Output the (x, y) coordinate of the center of the cell containing the given text.  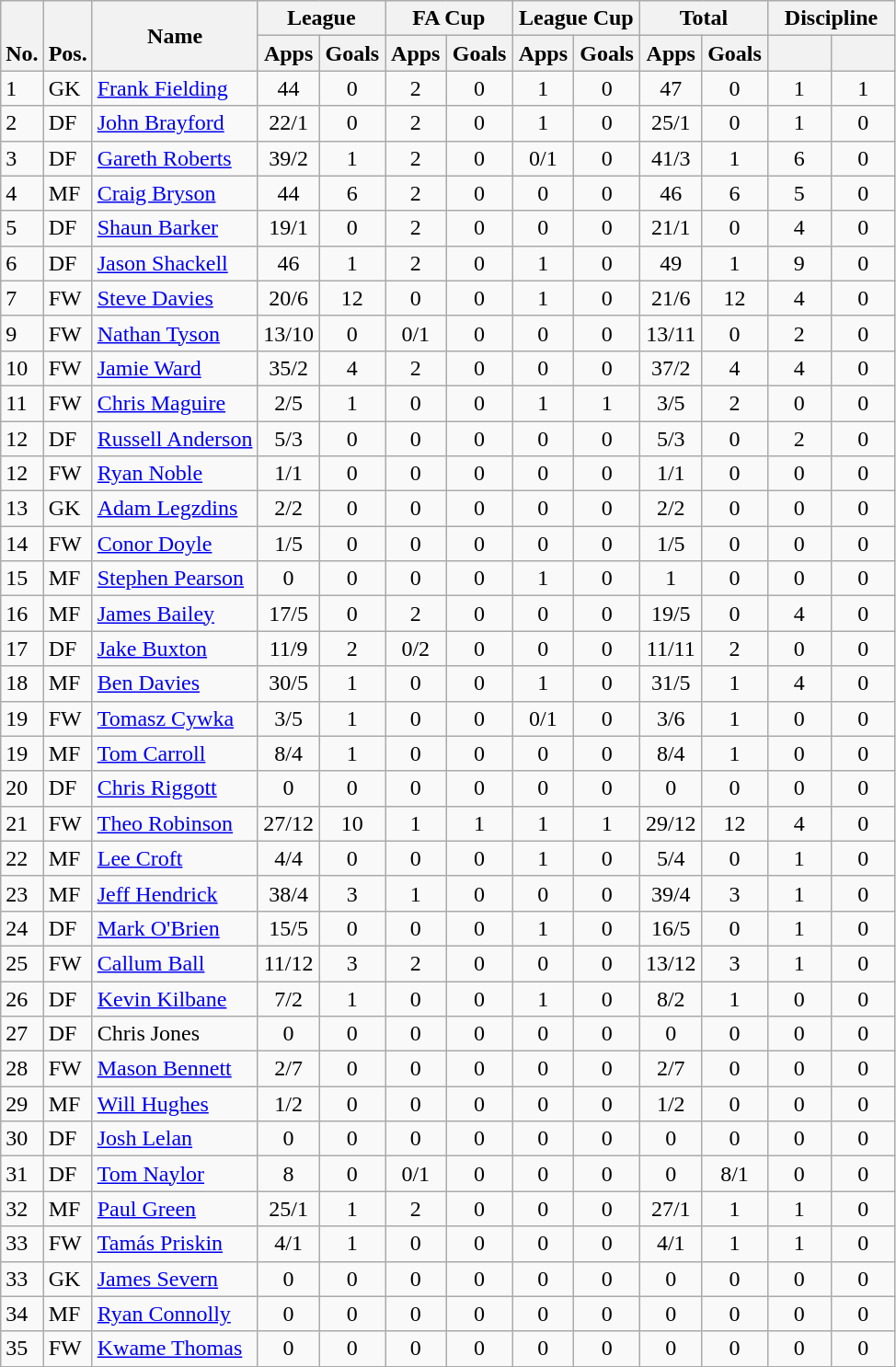
7/2 (289, 998)
15/5 (289, 928)
8/1 (734, 1174)
Jamie Ward (175, 368)
Name (175, 36)
21/1 (672, 228)
13/11 (672, 333)
8/2 (672, 998)
Tomasz Cywka (175, 718)
5/4 (672, 858)
35/2 (289, 368)
0/2 (416, 649)
Nathan Tyson (175, 333)
27/1 (672, 1209)
20/6 (289, 298)
James Severn (175, 1279)
22/1 (289, 123)
14 (22, 544)
Theo Robinson (175, 823)
49 (672, 263)
League (322, 18)
Callum Ball (175, 963)
Conor Doyle (175, 544)
League Cup (576, 18)
28 (22, 1069)
Jason Shackell (175, 263)
Kevin Kilbane (175, 998)
Ryan Noble (175, 474)
23 (22, 893)
Kwame Thomas (175, 1349)
Stephen Pearson (175, 579)
29 (22, 1104)
18 (22, 683)
13/12 (672, 963)
Chris Jones (175, 1034)
32 (22, 1209)
30 (22, 1139)
34 (22, 1314)
Pos. (68, 36)
19/1 (289, 228)
39/4 (672, 893)
Paul Green (175, 1209)
3/6 (672, 718)
38/4 (289, 893)
24 (22, 928)
11/12 (289, 963)
29/12 (672, 823)
Mason Bennett (175, 1069)
Discipline (832, 18)
Jake Buxton (175, 649)
FA Cup (449, 18)
James Bailey (175, 614)
Craig Bryson (175, 193)
35 (22, 1349)
John Brayford (175, 123)
21 (22, 823)
13 (22, 509)
41/3 (672, 158)
20 (22, 788)
11/11 (672, 649)
Tamás Priskin (175, 1244)
37/2 (672, 368)
11 (22, 403)
Mark O'Brien (175, 928)
16 (22, 614)
7 (22, 298)
15 (22, 579)
Adam Legzdins (175, 509)
Shaun Barker (175, 228)
Tom Naylor (175, 1174)
Lee Croft (175, 858)
16/5 (672, 928)
47 (672, 88)
39/2 (289, 158)
Tom Carroll (175, 753)
8 (289, 1174)
11/9 (289, 649)
Josh Lelan (175, 1139)
21/6 (672, 298)
31/5 (672, 683)
Will Hughes (175, 1104)
31 (22, 1174)
30/5 (289, 683)
Total (705, 18)
2/5 (289, 403)
4/4 (289, 858)
27 (22, 1034)
Jeff Hendrick (175, 893)
19/5 (672, 614)
Chris Riggott (175, 788)
13/10 (289, 333)
26 (22, 998)
Frank Fielding (175, 88)
Gareth Roberts (175, 158)
17/5 (289, 614)
No. (22, 36)
Steve Davies (175, 298)
27/12 (289, 823)
Chris Maguire (175, 403)
17 (22, 649)
Ben Davies (175, 683)
Russell Anderson (175, 439)
25 (22, 963)
22 (22, 858)
Ryan Connolly (175, 1314)
